Extract the [X, Y] coordinate from the center of the cell holding the provided text.  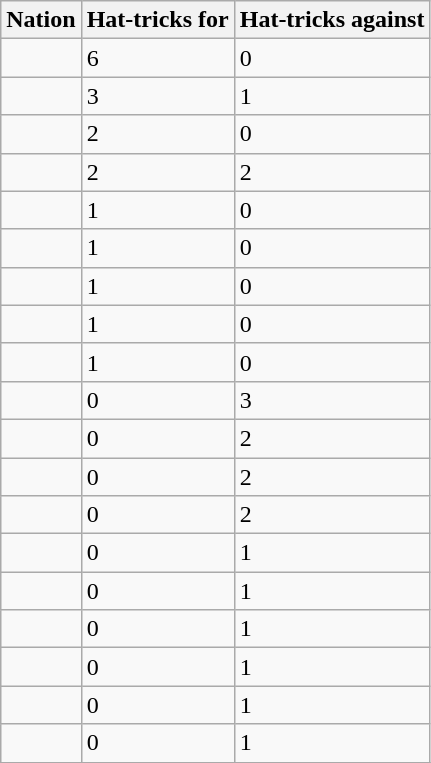
Hat-tricks for [158, 20]
Nation [41, 20]
Hat-tricks against [332, 20]
6 [158, 58]
